Search for the cell housing the specified text and yield its (x, y) center coordinate. 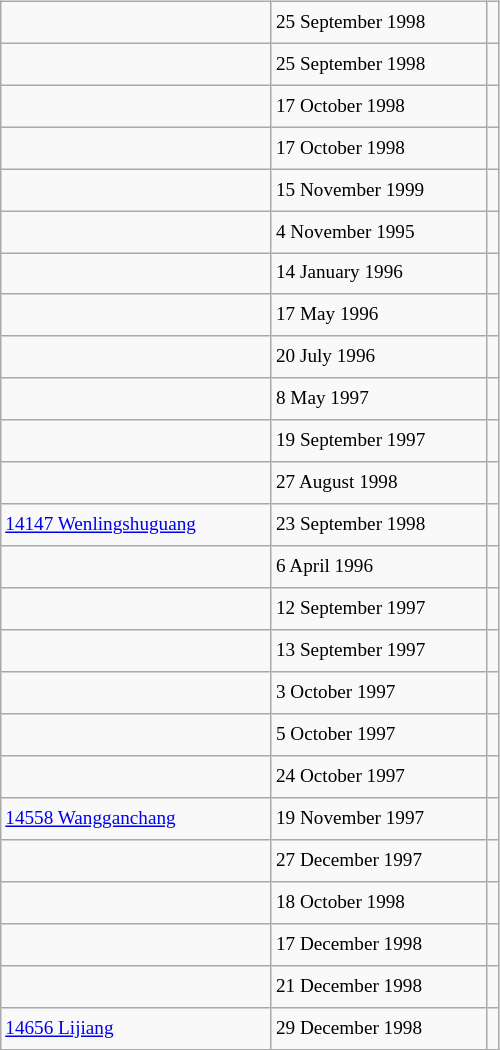
5 October 1997 (378, 735)
29 December 1998 (378, 1028)
19 November 1997 (378, 819)
13 September 1997 (378, 651)
23 September 1998 (378, 525)
17 December 1998 (378, 944)
15 November 1999 (378, 190)
21 December 1998 (378, 986)
14656 Lijiang (136, 1028)
14558 Wangganchang (136, 819)
19 September 1997 (378, 441)
14 January 1996 (378, 274)
27 December 1997 (378, 861)
8 May 1997 (378, 399)
17 May 1996 (378, 315)
27 August 1998 (378, 483)
4 November 1995 (378, 232)
12 September 1997 (378, 609)
18 October 1998 (378, 902)
20 July 1996 (378, 357)
6 April 1996 (378, 567)
14147 Wenlingshuguang (136, 525)
24 October 1997 (378, 777)
3 October 1997 (378, 693)
